Output the (X, Y) coordinate of the center of the cell containing the given text.  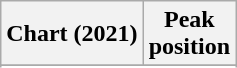
Peakposition (189, 34)
Chart (2021) (72, 34)
